Identify which cell holds the provided text, then report its (X, Y) central coordinate. 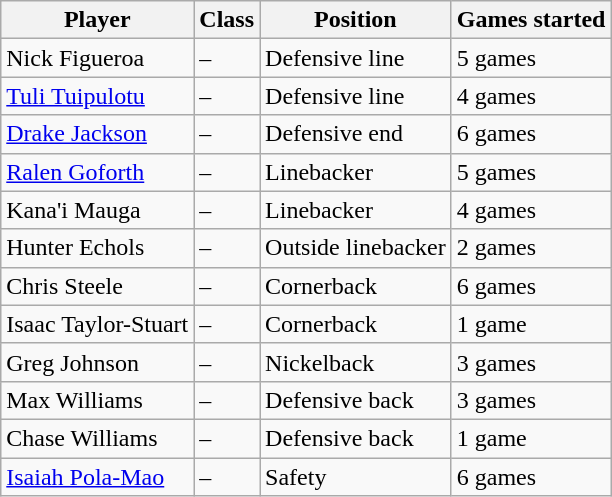
2 games (531, 248)
Chris Steele (98, 286)
Max Williams (98, 400)
Class (227, 20)
Tuli Tuipulotu (98, 96)
Isaac Taylor-Stuart (98, 324)
Hunter Echols (98, 248)
Nick Figueroa (98, 58)
Drake Jackson (98, 134)
Nickelback (356, 362)
Chase Williams (98, 438)
Safety (356, 477)
Isaiah Pola-Mao (98, 477)
Kana'i Mauga (98, 210)
Outside linebacker (356, 248)
Player (98, 20)
Games started (531, 20)
Ralen Goforth (98, 172)
Greg Johnson (98, 362)
Position (356, 20)
Defensive end (356, 134)
